Determine the [x, y] coordinate at the center of the cell enclosing the given text.  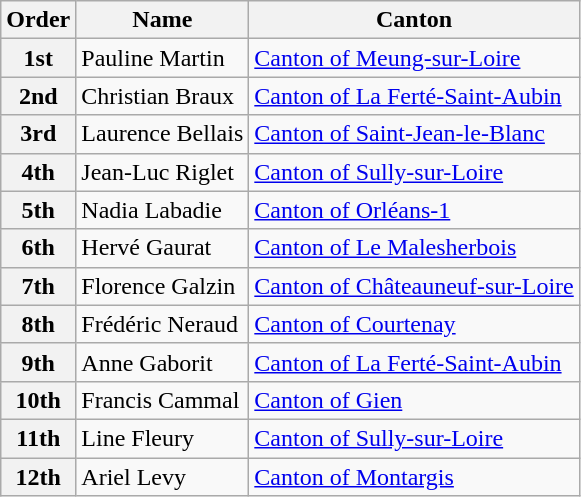
Order [38, 20]
Nadia Labadie [162, 210]
3rd [38, 134]
5th [38, 210]
Canton [414, 20]
Francis Cammal [162, 400]
8th [38, 324]
Canton of Meung-sur-Loire [414, 58]
Canton of Courtenay [414, 324]
Canton of Orléans-1 [414, 210]
Canton of Gien [414, 400]
Anne Gaborit [162, 362]
Canton of Saint-Jean-le-Blanc [414, 134]
Laurence Bellais [162, 134]
Ariel Levy [162, 477]
Line Fleury [162, 438]
1st [38, 58]
9th [38, 362]
2nd [38, 96]
Christian Braux [162, 96]
6th [38, 248]
Florence Galzin [162, 286]
Pauline Martin [162, 58]
Name [162, 20]
Jean-Luc Riglet [162, 172]
11th [38, 438]
Frédéric Neraud [162, 324]
12th [38, 477]
10th [38, 400]
4th [38, 172]
Canton of Montargis [414, 477]
7th [38, 286]
Hervé Gaurat [162, 248]
Canton of Le Malesherbois [414, 248]
Canton of Châteauneuf-sur-Loire [414, 286]
